Capture the cell that displays the provided text and extract its [x, y] central coordinate. 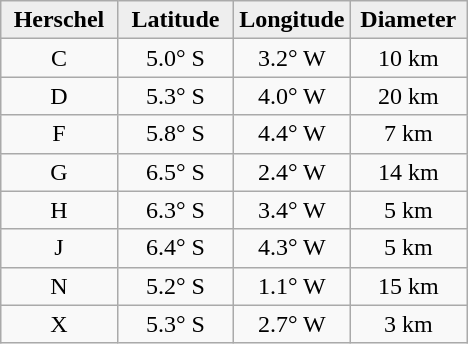
D [59, 96]
1.1° W [292, 286]
5.0° S [175, 58]
X [59, 324]
5.2° S [175, 286]
10 km [408, 58]
4.3° W [292, 248]
2.4° W [292, 172]
6.5° S [175, 172]
Diameter [408, 20]
H [59, 210]
6.4° S [175, 248]
3.2° W [292, 58]
3.4° W [292, 210]
4.4° W [292, 134]
C [59, 58]
Herschel [59, 20]
20 km [408, 96]
G [59, 172]
J [59, 248]
5.8° S [175, 134]
4.0° W [292, 96]
Longitude [292, 20]
14 km [408, 172]
15 km [408, 286]
N [59, 286]
6.3° S [175, 210]
3 km [408, 324]
Latitude [175, 20]
2.7° W [292, 324]
7 km [408, 134]
F [59, 134]
